Extract the [X, Y] coordinate from the center of the cell holding the provided text.  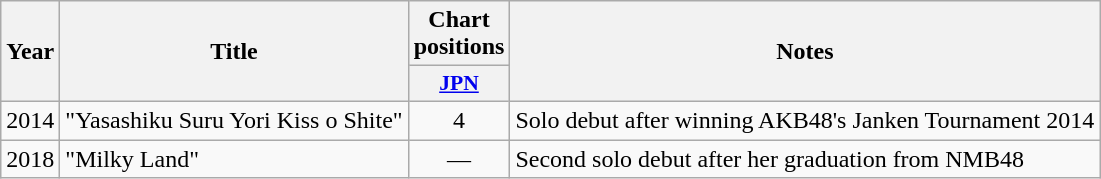
Notes [805, 52]
2018 [30, 159]
Year [30, 52]
— [459, 159]
Title [234, 52]
Solo debut after winning AKB48's Janken Tournament 2014 [805, 120]
"Milky Land" [234, 159]
Chart positions [459, 34]
"Yasashiku Suru Yori Kiss o Shite" [234, 120]
4 [459, 120]
2014 [30, 120]
Second solo debut after her graduation from NMB48 [805, 159]
JPN [459, 84]
